For the text-containing cell, return its midpoint in (x, y) coordinate format. 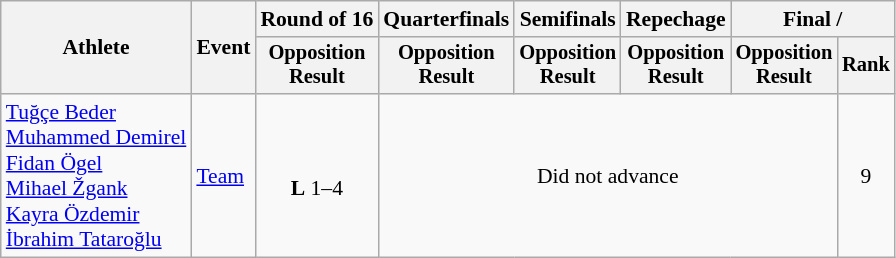
Semifinals (568, 19)
Team (223, 176)
Final / (813, 19)
Round of 16 (316, 19)
Quarterfinals (446, 19)
L 1–4 (316, 176)
Did not advance (608, 176)
Tuğçe BederMuhammed DemirelFidan ÖgelMihael ŽgankKayra Özdemirİbrahim Tataroğlu (96, 176)
Athlete (96, 48)
Repechage (676, 19)
9 (866, 176)
Event (223, 48)
Rank (866, 66)
